From the cell containing the given text, extract its center point as [x, y] coordinate. 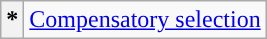
* [12, 20]
Compensatory selection [145, 20]
